Locate the cell with the specified text and output its (X, Y) center coordinate. 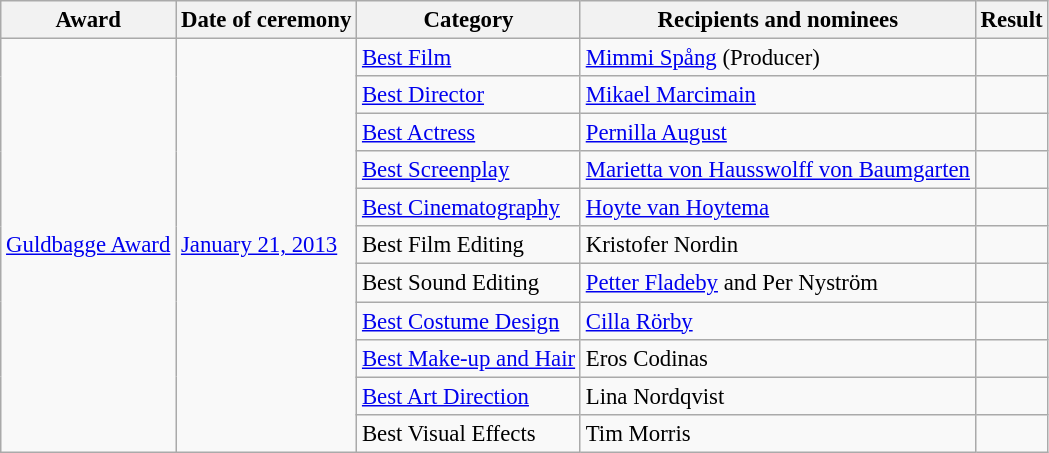
Best Film Editing (469, 245)
Mikael Marcimain (778, 95)
Best Cinematography (469, 208)
Petter Fladeby and Per Nyström (778, 283)
Best Actress (469, 133)
Guldbagge Award (88, 246)
Hoyte van Hoytema (778, 208)
Cilla Rörby (778, 321)
Best Film (469, 58)
Best Visual Effects (469, 433)
Best Make-up and Hair (469, 358)
Award (88, 20)
Date of ceremony (266, 20)
Recipients and nominees (778, 20)
Best Screenplay (469, 170)
Eros Codinas (778, 358)
Category (469, 20)
Lina Nordqvist (778, 396)
Marietta von Hausswolff von Baumgarten (778, 170)
Best Art Direction (469, 396)
Result (1012, 20)
Best Costume Design (469, 321)
Mimmi Spång (Producer) (778, 58)
Best Sound Editing (469, 283)
Pernilla August (778, 133)
Kristofer Nordin (778, 245)
Tim Morris (778, 433)
January 21, 2013 (266, 246)
Best Director (469, 95)
